Find where the given text appears and provide that cell's center as (x, y) coordinate. 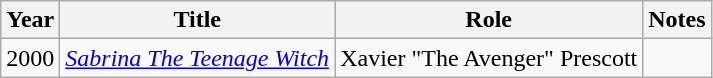
Xavier "The Avenger" Prescott (489, 58)
2000 (30, 58)
Notes (677, 20)
Sabrina The Teenage Witch (198, 58)
Role (489, 20)
Year (30, 20)
Title (198, 20)
